For the text-containing cell, return its midpoint in [x, y] coordinate format. 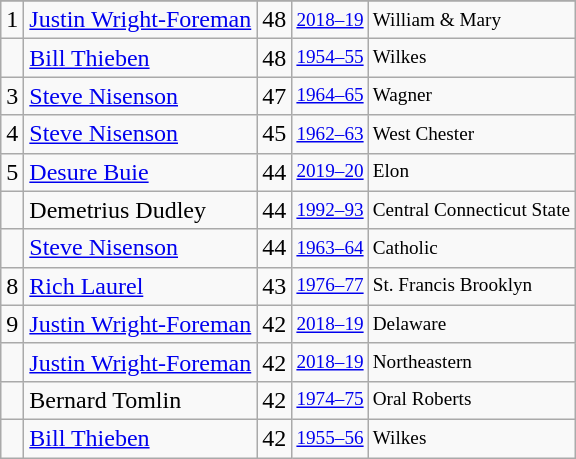
1955–56 [330, 438]
2019–20 [330, 172]
5 [12, 172]
1962–63 [330, 134]
4 [12, 134]
1992–93 [330, 210]
1963–64 [330, 248]
3 [12, 96]
St. Francis Brooklyn [471, 286]
Oral Roberts [471, 400]
45 [274, 134]
Delaware [471, 324]
1 [12, 20]
Rich Laurel [140, 286]
1964–65 [330, 96]
Northeastern [471, 362]
9 [12, 324]
Desure Buie [140, 172]
Elon [471, 172]
Bernard Tomlin [140, 400]
1976–77 [330, 286]
1954–55 [330, 58]
43 [274, 286]
Central Connecticut State [471, 210]
8 [12, 286]
1974–75 [330, 400]
47 [274, 96]
Demetrius Dudley [140, 210]
Wagner [471, 96]
William & Mary [471, 20]
West Chester [471, 134]
Catholic [471, 248]
